Search for the cell housing the specified text and yield its (X, Y) center coordinate. 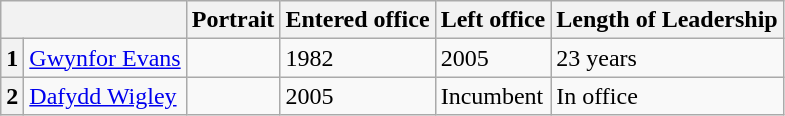
2 (12, 96)
Portrait (233, 20)
Dafydd Wigley (105, 96)
1 (12, 58)
Entered office (358, 20)
Length of Leadership (667, 20)
Left office (493, 20)
In office (667, 96)
Incumbent (493, 96)
Gwynfor Evans (105, 58)
1982 (358, 58)
23 years (667, 58)
